Pinpoint the cell where the given text exists, returning its (x, y) midpoint coordinate. 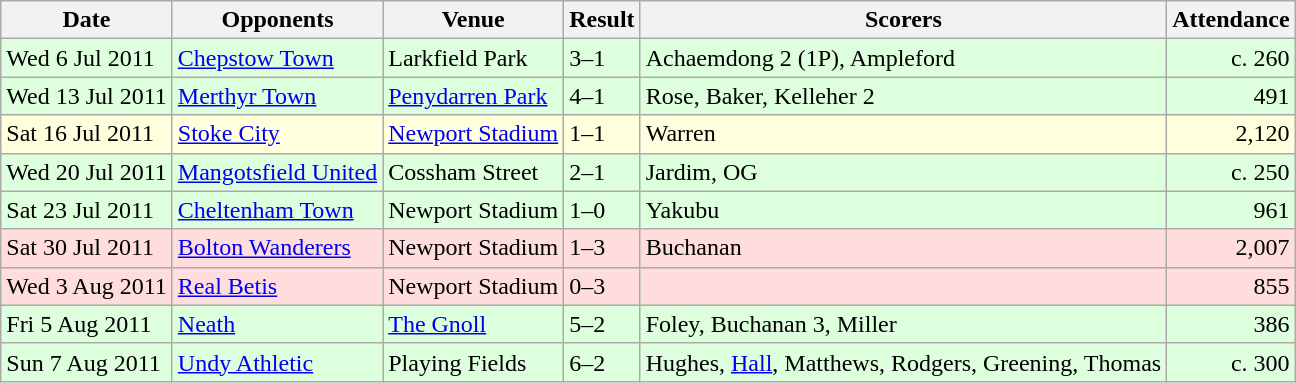
Sat 23 Jul 2011 (87, 210)
Sat 16 Jul 2011 (87, 134)
Hughes, Hall, Matthews, Rodgers, Greening, Thomas (904, 362)
Jardim, OG (904, 172)
Mangotsfield United (277, 172)
Larkfield Park (474, 58)
Result (602, 20)
5–2 (602, 324)
3–1 (602, 58)
Buchanan (904, 248)
c. 260 (1231, 58)
Wed 3 Aug 2011 (87, 286)
Playing Fields (474, 362)
0–3 (602, 286)
Bolton Wanderers (277, 248)
4–1 (602, 96)
Attendance (1231, 20)
Merthyr Town (277, 96)
Penydarren Park (474, 96)
2,007 (1231, 248)
Sun 7 Aug 2011 (87, 362)
Scorers (904, 20)
Opponents (277, 20)
Stoke City (277, 134)
491 (1231, 96)
Achaemdong 2 (1P), Ampleford (904, 58)
Cossham Street (474, 172)
Real Betis (277, 286)
2,120 (1231, 134)
Rose, Baker, Kelleher 2 (904, 96)
Wed 20 Jul 2011 (87, 172)
1–1 (602, 134)
6–2 (602, 362)
Fri 5 Aug 2011 (87, 324)
Cheltenham Town (277, 210)
Warren (904, 134)
c. 300 (1231, 362)
Undy Athletic (277, 362)
Wed 13 Jul 2011 (87, 96)
Foley, Buchanan 3, Miller (904, 324)
386 (1231, 324)
1–3 (602, 248)
855 (1231, 286)
Yakubu (904, 210)
1–0 (602, 210)
The Gnoll (474, 324)
c. 250 (1231, 172)
961 (1231, 210)
Neath (277, 324)
Chepstow Town (277, 58)
Sat 30 Jul 2011 (87, 248)
Wed 6 Jul 2011 (87, 58)
2–1 (602, 172)
Venue (474, 20)
Date (87, 20)
